Capture the cell that displays the provided text and extract its (X, Y) central coordinate. 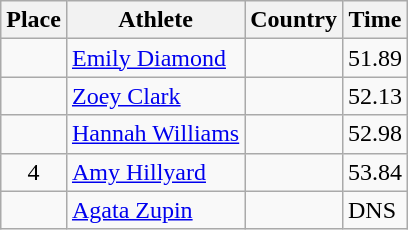
Zoey Clark (155, 96)
Place (34, 20)
51.89 (374, 58)
DNS (374, 210)
53.84 (374, 172)
Time (374, 20)
4 (34, 172)
52.13 (374, 96)
Agata Zupin (155, 210)
Athlete (155, 20)
52.98 (374, 134)
Emily Diamond (155, 58)
Country (294, 20)
Hannah Williams (155, 134)
Amy Hillyard (155, 172)
